Output the [X, Y] coordinate of the center of the cell containing the given text.  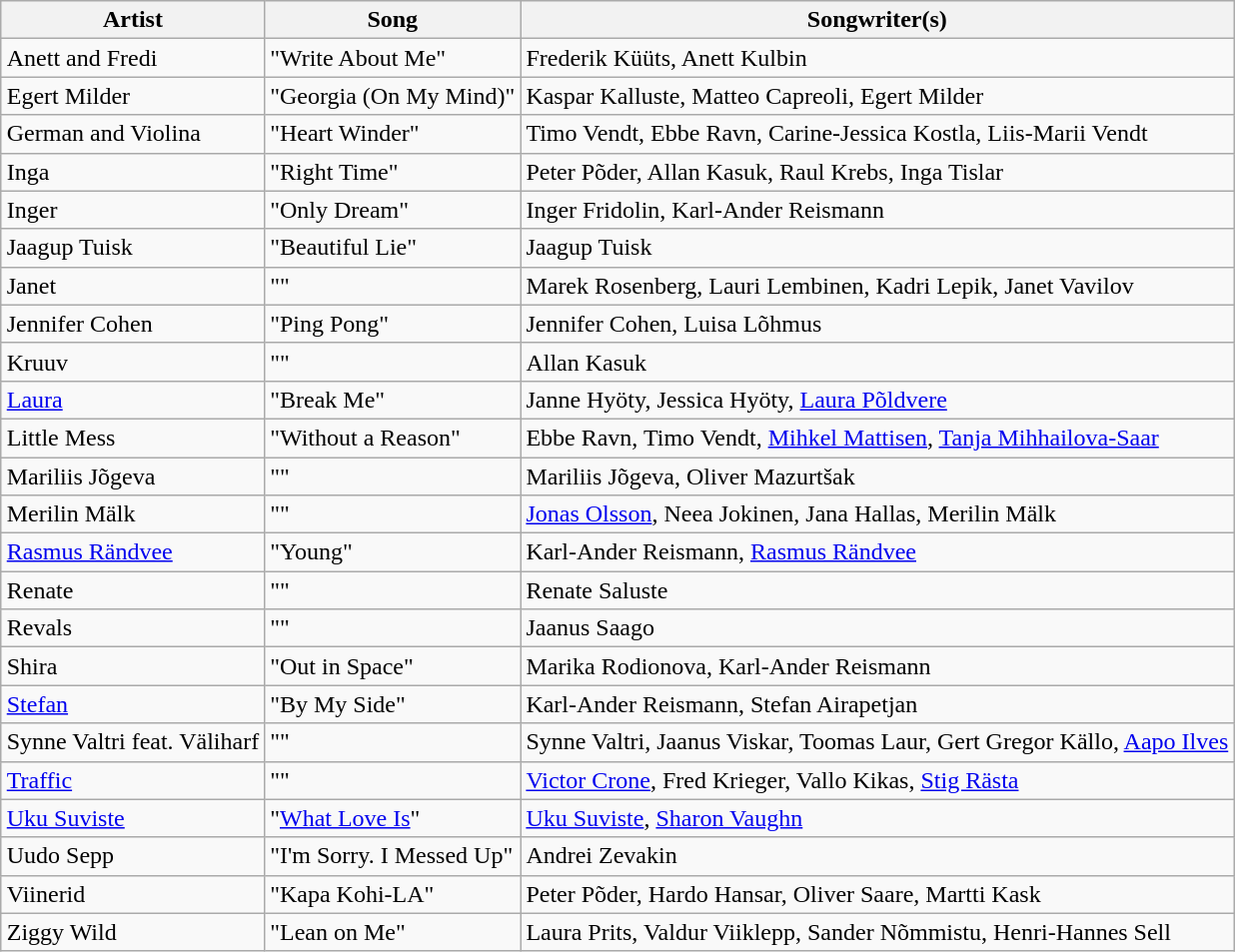
Rasmus Rändvee [132, 552]
Egert Milder [132, 96]
Viinerid [132, 894]
Timo Vendt, Ebbe Ravn, Carine-Jessica Kostla, Liis-Marii Vendt [877, 134]
Frederik Küüts, Anett Kulbin [877, 58]
Uudo Sepp [132, 856]
Traffic [132, 780]
Laura Prits, Valdur Viiklepp, Sander Nõmmistu, Henri-Hannes Sell [877, 932]
Artist [132, 20]
Mariliis Jõgeva [132, 476]
"Ping Pong" [393, 324]
Karl-Ander Reismann, Rasmus Rändvee [877, 552]
Mariliis Jõgeva, Oliver Mazurtšak [877, 476]
"Young" [393, 552]
Songwriter(s) [877, 20]
"Only Dream" [393, 210]
Kaspar Kalluste, Matteo Capreoli, Egert Milder [877, 96]
Inger Fridolin, Karl-Ander Reismann [877, 210]
Marek Rosenberg, Lauri Lembinen, Kadri Lepik, Janet Vavilov [877, 286]
Uku Suviste [132, 818]
Jennifer Cohen [132, 324]
Allan Kasuk [877, 362]
Jonas Olsson, Neea Jokinen, Jana Hallas, Merilin Mälk [877, 514]
Song [393, 20]
Inga [132, 172]
Laura [132, 400]
"Beautiful Lie" [393, 248]
Ziggy Wild [132, 932]
Peter Põder, Hardo Hansar, Oliver Saare, Martti Kask [877, 894]
Uku Suviste, Sharon Vaughn [877, 818]
Merilin Mälk [132, 514]
"Right Time" [393, 172]
Kruuv [132, 362]
Andrei Zevakin [877, 856]
Renate [132, 590]
Janet [132, 286]
Synne Valtri, Jaanus Viskar, Toomas Laur, Gert Gregor Källo, Aapo Ilves [877, 742]
Karl-Ander Reismann, Stefan Airapetjan [877, 704]
Anett and Fredi [132, 58]
"By My Side" [393, 704]
"What Love Is" [393, 818]
"Heart Winder" [393, 134]
"I'm Sorry. I Messed Up" [393, 856]
German and Violina [132, 134]
"Lean on Me" [393, 932]
Revals [132, 628]
Synne Valtri feat. Väliharf [132, 742]
"Out in Space" [393, 666]
"Georgia (On My Mind)" [393, 96]
Renate Saluste [877, 590]
Ebbe Ravn, Timo Vendt, Mihkel Mattisen, Tanja Mihhailova-Saar [877, 438]
Marika Rodionova, Karl-Ander Reismann [877, 666]
Victor Crone, Fred Krieger, Vallo Kikas, Stig Rästa [877, 780]
"Break Me" [393, 400]
Jaanus Saago [877, 628]
Janne Hyöty, Jessica Hyöty, Laura Põldvere [877, 400]
Shira [132, 666]
"Write About Me" [393, 58]
Little Mess [132, 438]
Peter Põder, Allan Kasuk, Raul Krebs, Inga Tislar [877, 172]
Stefan [132, 704]
"Kapa Kohi-LA" [393, 894]
"Without a Reason" [393, 438]
Inger [132, 210]
Jennifer Cohen, Luisa Lõhmus [877, 324]
